Return the [x, y] coordinate for the center point of the cell that contains the specified text.  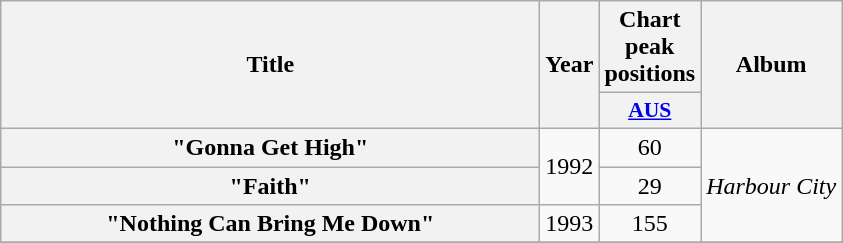
Album [772, 65]
AUS [650, 111]
Harbour City [772, 185]
Year [570, 65]
29 [650, 185]
1992 [570, 166]
1993 [570, 224]
"Gonna Get High" [270, 147]
"Nothing Can Bring Me Down" [270, 224]
"Faith" [270, 185]
60 [650, 147]
155 [650, 224]
Chart peak positions [650, 47]
Title [270, 65]
